Search for the cell housing the specified text and yield its [x, y] center coordinate. 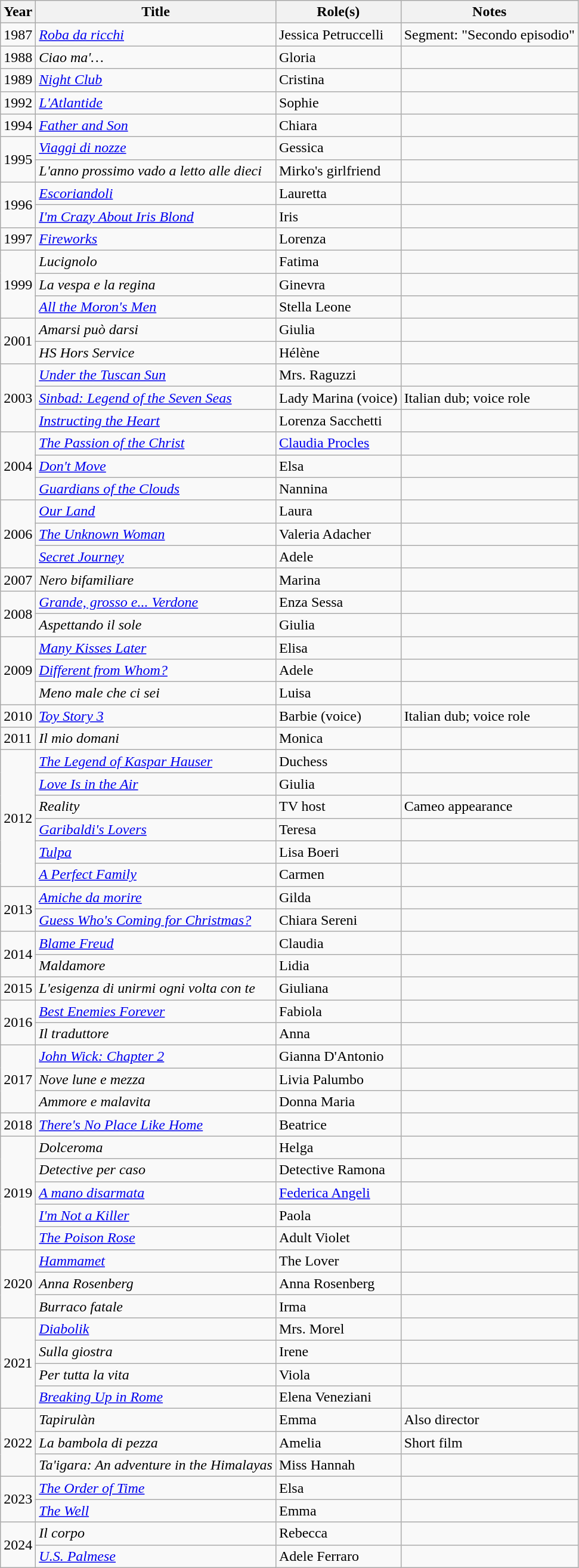
2003 [18, 398]
La bambola di pezza [156, 1443]
1994 [18, 125]
2014 [18, 954]
Viola [338, 1374]
Cristina [338, 80]
2019 [18, 1193]
Escoriandoli [156, 193]
Claudia [338, 943]
Adele Ferraro [338, 1556]
Grande, grosso e... Verdone [156, 602]
Paola [338, 1215]
Tulpa [156, 852]
Nove lune e mezza [156, 1079]
Best Enemies Forever [156, 1011]
Nero bifamiliare [156, 579]
Lucignolo [156, 261]
2021 [18, 1363]
Gessica [338, 148]
The Poison Rose [156, 1238]
Fatima [338, 261]
Lorenza Sacchetti [338, 421]
TV host [338, 807]
Chiara [338, 125]
The Well [156, 1511]
Teresa [338, 829]
Barbie (voice) [338, 716]
Il mio domani [156, 739]
Detective Ramona [338, 1170]
Reality [156, 807]
Also director [489, 1420]
2018 [18, 1125]
Dolceroma [156, 1147]
Diabolik [156, 1329]
Guardians of the Clouds [156, 489]
Rebecca [338, 1533]
Claudia Procles [338, 443]
2017 [18, 1079]
Livia Palumbo [338, 1079]
John Wick: Chapter 2 [156, 1057]
Ginevra [338, 285]
A mano disarmata [156, 1193]
Night Club [156, 80]
Maldamore [156, 965]
Carmen [338, 875]
I'm Crazy About Iris Blond [156, 216]
Notes [489, 12]
Iris [338, 216]
Short film [489, 1443]
Irene [338, 1351]
Mirko's girlfriend [338, 171]
2016 [18, 1023]
1995 [18, 159]
Valeria Adacher [338, 534]
Many Kisses Later [156, 647]
Ciao ma'… [156, 57]
Viaggi di nozze [156, 148]
Il corpo [156, 1533]
Mrs. Morel [338, 1329]
There's No Place Like Home [156, 1125]
Marina [338, 579]
2007 [18, 579]
Different from Whom? [156, 671]
Lady Marina (voice) [338, 398]
Father and Son [156, 125]
Meno male che ci sei [156, 693]
Giuliana [338, 988]
Amarsi può darsi [156, 330]
Laura [338, 511]
L'Atlantide [156, 103]
Amelia [338, 1443]
Lorenza [338, 239]
2010 [18, 716]
Sinbad: Legend of the Seven Seas [156, 398]
Guess Who's Coming for Christmas? [156, 920]
I'm Not a Killer [156, 1215]
All the Moron's Men [156, 307]
Jessica Petruccelli [338, 35]
Gilda [338, 897]
Elena Veneziani [338, 1397]
Il traduttore [156, 1034]
Luisa [338, 693]
Segment: "Secondo episodio" [489, 35]
The Lover [338, 1261]
2024 [18, 1545]
Sophie [338, 103]
Blame Freud [156, 943]
Per tutta la vita [156, 1374]
Detective per caso [156, 1170]
Aspettando il sole [156, 625]
Fabiola [338, 1011]
Amiche da morire [156, 897]
HS Hors Service [156, 353]
Love Is in the Air [156, 784]
Garibaldi's Lovers [156, 829]
2022 [18, 1443]
The Unknown Woman [156, 534]
La vespa e la regina [156, 285]
L'anno prossimo vado a letto alle dieci [156, 171]
Roba da ricchi [156, 35]
2008 [18, 613]
2013 [18, 909]
Monica [338, 739]
Instructing the Heart [156, 421]
Tapirulàn [156, 1420]
Federica Angeli [338, 1193]
2023 [18, 1499]
1997 [18, 239]
1996 [18, 205]
1988 [18, 57]
Elisa [338, 647]
Title [156, 12]
2004 [18, 466]
Donna Maria [338, 1102]
Miss Hannah [338, 1465]
Lisa Boeri [338, 852]
Don't Move [156, 466]
The Order of Time [156, 1488]
L'esigenza di unirmi ogni volta con te [156, 988]
Our Land [156, 511]
Duchess [338, 761]
Beatrice [338, 1125]
2009 [18, 670]
Lauretta [338, 193]
2012 [18, 818]
2020 [18, 1283]
Enza Sessa [338, 602]
Mrs. Raguzzi [338, 375]
Fireworks [156, 239]
1999 [18, 284]
Cameo appearance [489, 807]
Sulla giostra [156, 1351]
Stella Leone [338, 307]
2001 [18, 341]
1987 [18, 35]
1992 [18, 103]
Toy Story 3 [156, 716]
Under the Tuscan Sun [156, 375]
1989 [18, 80]
Ammore e malavita [156, 1102]
Irma [338, 1306]
Helga [338, 1147]
Hélène [338, 353]
A Perfect Family [156, 875]
Breaking Up in Rome [156, 1397]
2015 [18, 988]
Secret Journey [156, 557]
Hammamet [156, 1261]
Nannina [338, 489]
Gloria [338, 57]
The Legend of Kaspar Hauser [156, 761]
Year [18, 12]
Role(s) [338, 12]
Anna [338, 1034]
2006 [18, 534]
Ta'igara: An adventure in the Himalayas [156, 1465]
Lidia [338, 965]
2011 [18, 739]
Burraco fatale [156, 1306]
Adult Violet [338, 1238]
The Passion of the Christ [156, 443]
Gianna D'Antonio [338, 1057]
U.S. Palmese [156, 1556]
Chiara Sereni [338, 920]
